From the cell containing the given text, extract its center point as (X, Y) coordinate. 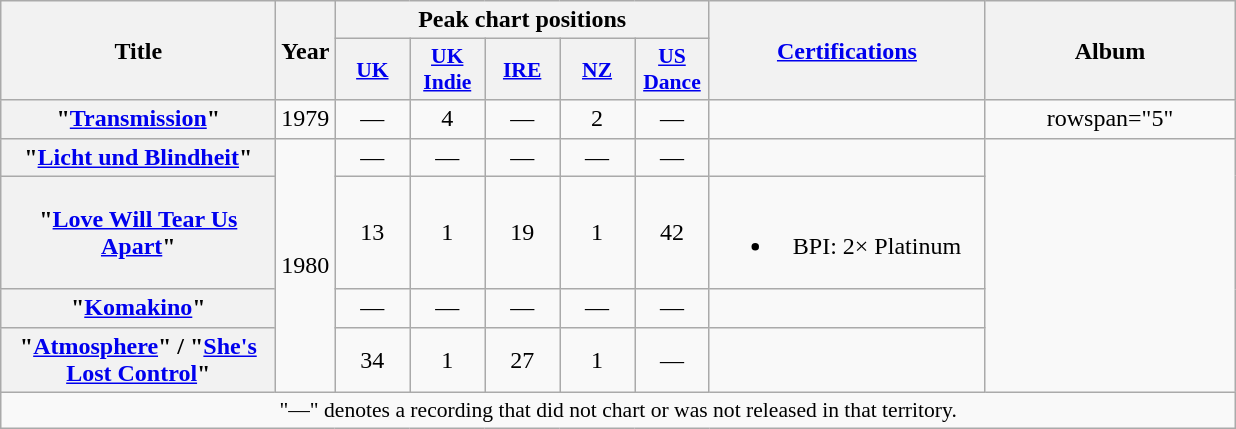
rowspan="5" (1110, 119)
1980 (306, 265)
"Love Will Tear Us Apart" (138, 232)
"Licht und Blindheit" (138, 157)
BPI: 2× Platinum (846, 232)
NZ (598, 70)
UK Indie (448, 70)
Certifications (846, 50)
"Komakino" (138, 308)
Peak chart positions (522, 20)
1979 (306, 119)
Album (1110, 50)
2 (598, 119)
27 (522, 360)
13 (372, 232)
US Dance (672, 70)
UK (372, 70)
"Atmosphere" / "She's Lost Control" (138, 360)
"Transmission" (138, 119)
4 (448, 119)
19 (522, 232)
Year (306, 50)
"—" denotes a recording that did not chart or was not released in that territory. (618, 410)
Title (138, 50)
IRE (522, 70)
34 (372, 360)
42 (672, 232)
